Output the (X, Y) coordinate of the center of the cell containing the given text.  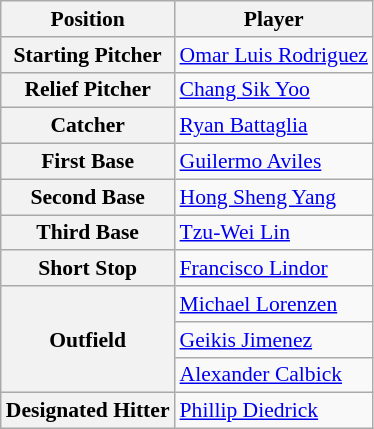
Francisco Lindor (274, 269)
Omar Luis Rodriguez (274, 55)
Chang Sik Yoo (274, 90)
Michael Lorenzen (274, 304)
Designated Hitter (88, 411)
Position (88, 19)
Short Stop (88, 269)
Guilermo Aviles (274, 162)
Player (274, 19)
Phillip Diedrick (274, 411)
Starting Pitcher (88, 55)
Second Base (88, 197)
Geikis Jimenez (274, 340)
Relief Pitcher (88, 90)
Catcher (88, 126)
Alexander Calbick (274, 375)
Third Base (88, 233)
Hong Sheng Yang (274, 197)
First Base (88, 162)
Tzu-Wei Lin (274, 233)
Ryan Battaglia (274, 126)
Outfield (88, 340)
